For the text-containing cell, return its midpoint in [X, Y] coordinate format. 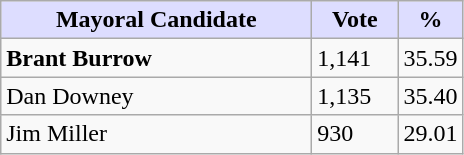
Dan Downey [156, 96]
Mayoral Candidate [156, 20]
Vote [355, 20]
1,141 [355, 58]
Jim Miller [156, 134]
1,135 [355, 96]
29.01 [430, 134]
35.59 [430, 58]
% [430, 20]
930 [355, 134]
Brant Burrow [156, 58]
35.40 [430, 96]
